Extract the [x, y] coordinate from the center of the cell holding the provided text.  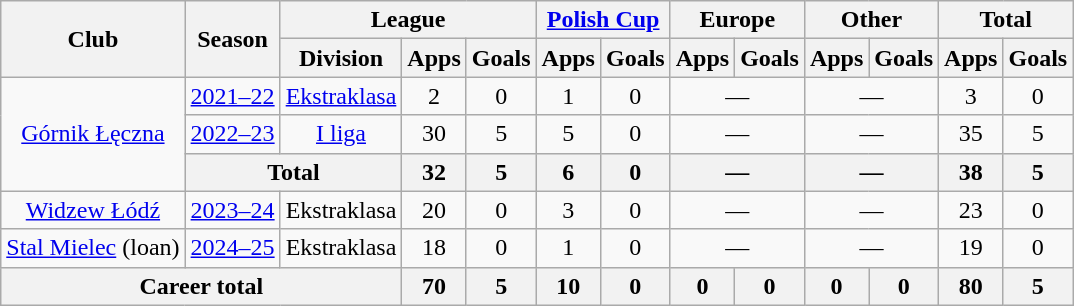
23 [971, 210]
70 [434, 286]
19 [971, 248]
Season [232, 39]
Polish Cup [603, 20]
Górnik Łęczna [93, 134]
League [408, 20]
Division [341, 58]
32 [434, 172]
Club [93, 39]
38 [971, 172]
Career total [202, 286]
2024–25 [232, 248]
Other [871, 20]
2 [434, 96]
10 [568, 286]
18 [434, 248]
Widzew Łódź [93, 210]
2022–23 [232, 134]
Stal Mielec (loan) [93, 248]
6 [568, 172]
Europe [737, 20]
35 [971, 134]
20 [434, 210]
I liga [341, 134]
80 [971, 286]
2023–24 [232, 210]
30 [434, 134]
2021–22 [232, 96]
